Find where the given text appears and provide that cell's center as [X, Y] coordinate. 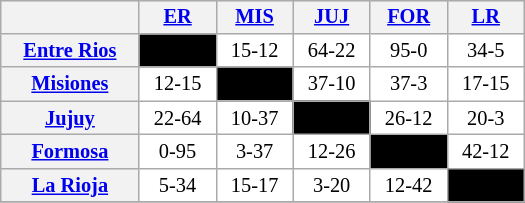
La Rioja [70, 185]
15-12 [254, 51]
ER [178, 17]
37-3 [408, 84]
95-0 [408, 51]
10-37 [254, 118]
12-26 [332, 152]
12-42 [408, 185]
Formosa [70, 152]
34-5 [486, 51]
42-12 [486, 152]
FOR [408, 17]
0-95 [178, 152]
Jujuy [70, 118]
5-34 [178, 185]
3-20 [332, 185]
Misiones [70, 84]
3-37 [254, 152]
64-22 [332, 51]
20-3 [486, 118]
JUJ [332, 17]
37-10 [332, 84]
LR [486, 17]
12-15 [178, 84]
22-64 [178, 118]
MIS [254, 17]
Entre Rios [70, 51]
17-15 [486, 84]
15-17 [254, 185]
26-12 [408, 118]
